Return the (X, Y) coordinate for the center point of the cell that contains the specified text.  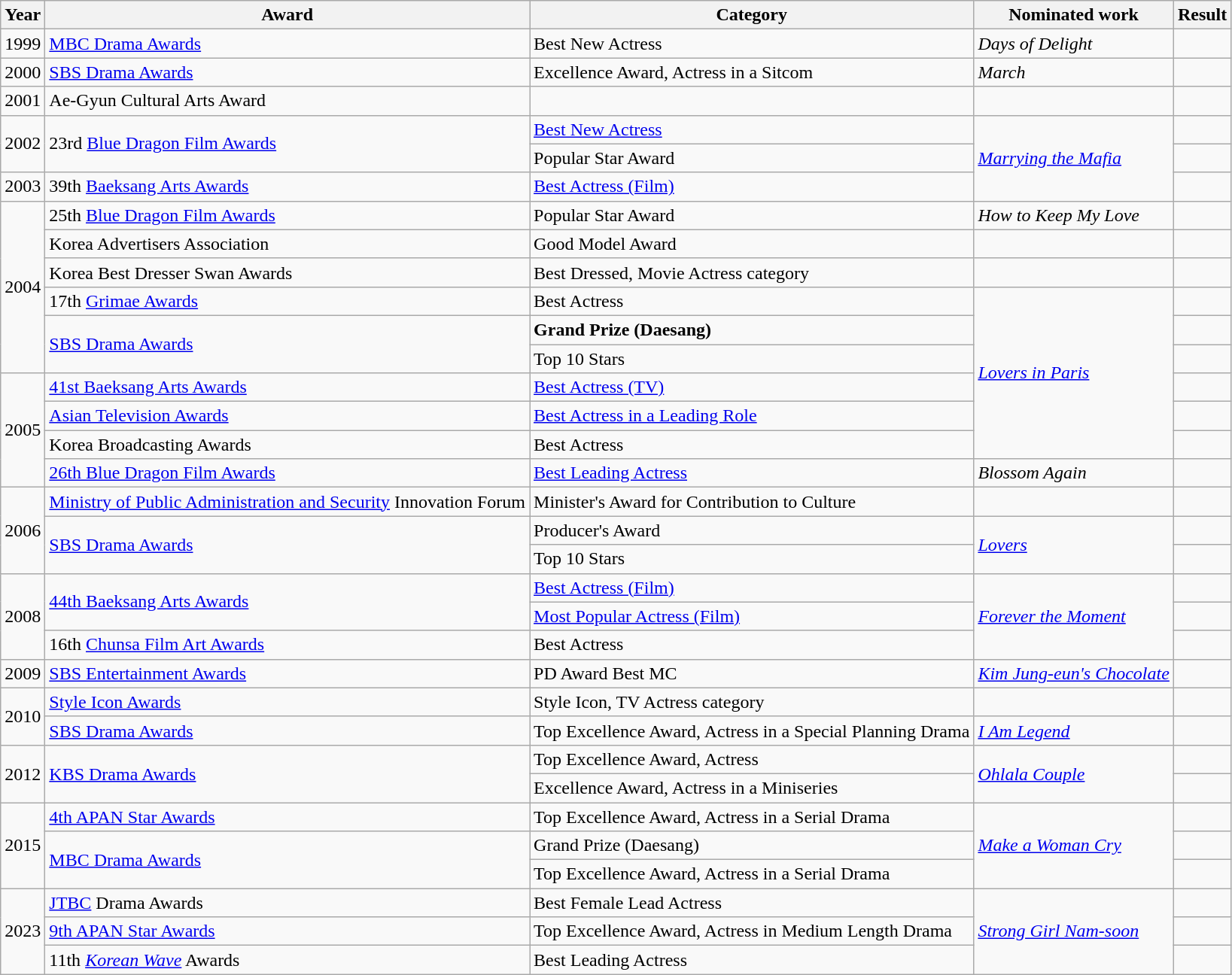
Nominated work (1074, 15)
Strong Girl Nam-soon (1074, 931)
Best Actress (TV) (752, 387)
Kim Jung-eun's Chocolate (1074, 673)
Best Dressed, Movie Actress category (752, 272)
Forever the Moment (1074, 616)
2000 (23, 72)
4th APAN Star Awards (287, 816)
2008 (23, 616)
25th Blue Dragon Film Awards (287, 215)
JTBC Drama Awards (287, 903)
Ministry of Public Administration and Security Innovation Forum (287, 502)
Asian Television Awards (287, 416)
11th Korean Wave Awards (287, 960)
Producer's Award (752, 530)
17th Grimae Awards (287, 301)
2003 (23, 187)
Excellence Award, Actress in a Sitcom (752, 72)
Ohlala Couple (1074, 773)
44th Baeksang Arts Awards (287, 602)
Top Excellence Award, Actress (752, 759)
Lovers in Paris (1074, 372)
How to Keep My Love (1074, 215)
Minister's Award for Contribution to Culture (752, 502)
2005 (23, 430)
Best Female Lead Actress (752, 903)
2010 (23, 716)
Award (287, 15)
16th Chunsa Film Art Awards (287, 645)
23rd Blue Dragon Film Awards (287, 144)
I Am Legend (1074, 730)
SBS Entertainment Awards (287, 673)
Result (1202, 15)
Days of Delight (1074, 44)
Year (23, 15)
9th APAN Star Awards (287, 931)
2023 (23, 931)
2009 (23, 673)
Ae-Gyun Cultural Arts Award (287, 101)
Blossom Again (1074, 473)
Top Excellence Award, Actress in Medium Length Drama (752, 931)
39th Baeksang Arts Awards (287, 187)
KBS Drama Awards (287, 773)
Good Model Award (752, 244)
2006 (23, 530)
Marrying the Mafia (1074, 158)
2012 (23, 773)
PD Award Best MC (752, 673)
Korea Best Dresser Swan Awards (287, 272)
Most Popular Actress (Film) (752, 616)
Top Excellence Award, Actress in a Special Planning Drama (752, 730)
Korea Advertisers Association (287, 244)
Category (752, 15)
Excellence Award, Actress in a Miniseries (752, 788)
Style Icon, TV Actress category (752, 702)
Lovers (1074, 545)
2004 (23, 287)
March (1074, 72)
1999 (23, 44)
Make a Woman Cry (1074, 845)
Korea Broadcasting Awards (287, 445)
Style Icon Awards (287, 702)
2002 (23, 144)
2001 (23, 101)
Best Actress in a Leading Role (752, 416)
41st Baeksang Arts Awards (287, 387)
2015 (23, 845)
26th Blue Dragon Film Awards (287, 473)
